Provide the [x, y] coordinate of the cell's center where the given text is located.  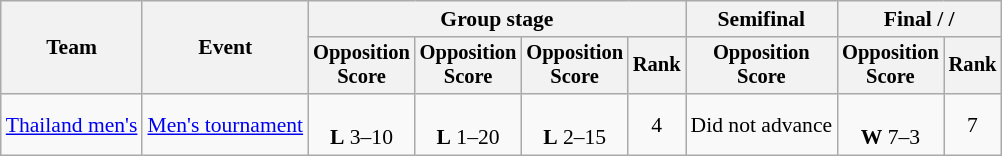
Group stage [496, 19]
7 [973, 124]
Semifinal [762, 19]
Final / / [919, 19]
Team [72, 48]
4 [657, 124]
L 1–20 [468, 124]
L 2–15 [574, 124]
Thailand men's [72, 124]
L 3–10 [362, 124]
Event [225, 48]
Men's tournament [225, 124]
W 7–3 [890, 124]
Did not advance [762, 124]
